Return the [x, y] coordinate for the center point of the cell that contains the specified text.  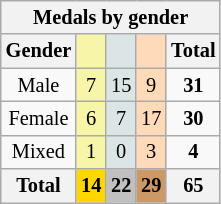
Female [38, 118]
29 [151, 186]
15 [121, 85]
30 [193, 118]
9 [151, 85]
1 [91, 152]
65 [193, 186]
31 [193, 85]
3 [151, 152]
Medals by gender [111, 17]
Mixed [38, 152]
4 [193, 152]
17 [151, 118]
Gender [38, 51]
22 [121, 186]
6 [91, 118]
0 [121, 152]
14 [91, 186]
Male [38, 85]
